Extract the [x, y] coordinate from the center of the cell holding the provided text.  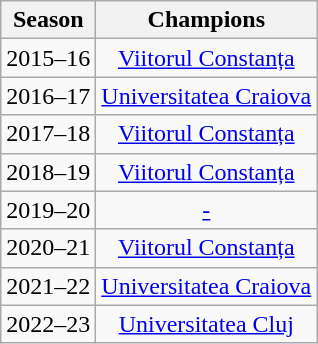
- [206, 210]
Champions [206, 20]
2021–22 [48, 286]
Season [48, 20]
2018–19 [48, 172]
2016–17 [48, 96]
2017–18 [48, 134]
2022–23 [48, 324]
2020–21 [48, 248]
2015–16 [48, 58]
Universitatea Cluj [206, 324]
2019–20 [48, 210]
